Return the (X, Y) coordinate for the center point of the cell that contains the specified text.  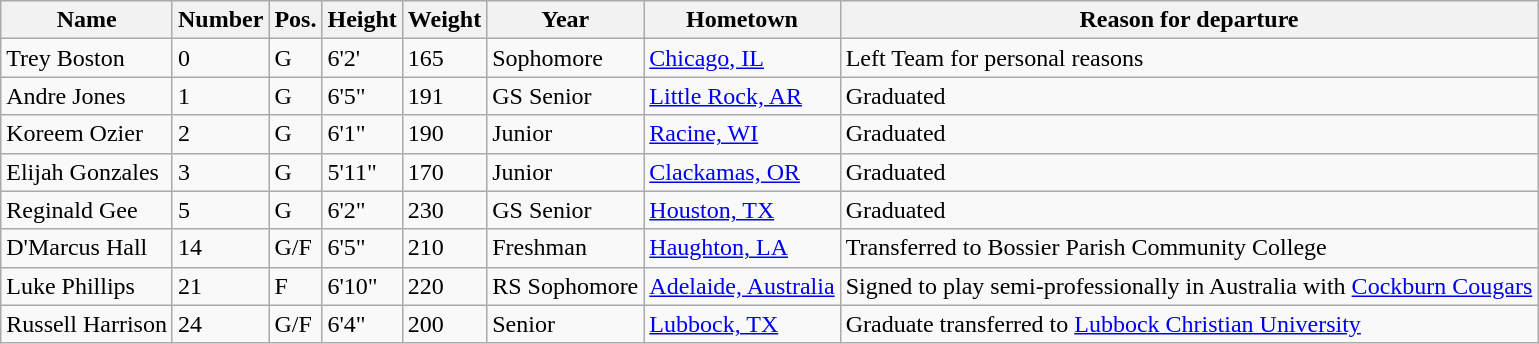
Height (362, 20)
6'1" (362, 134)
3 (220, 172)
Signed to play semi-professionally in Australia with Cockburn Cougars (1189, 286)
14 (220, 248)
Weight (444, 20)
165 (444, 58)
2 (220, 134)
Left Team for personal reasons (1189, 58)
Clackamas, OR (742, 172)
24 (220, 324)
Haughton, LA (742, 248)
Andre Jones (87, 96)
5'11" (362, 172)
Number (220, 20)
F (296, 286)
200 (444, 324)
6'4" (362, 324)
Trey Boston (87, 58)
5 (220, 210)
210 (444, 248)
191 (444, 96)
Koreem Ozier (87, 134)
6'10" (362, 286)
Transferred to Bossier Parish Community College (1189, 248)
Senior (566, 324)
21 (220, 286)
Pos. (296, 20)
190 (444, 134)
Graduate transferred to Lubbock Christian University (1189, 324)
1 (220, 96)
Luke Phillips (87, 286)
Hometown (742, 20)
Name (87, 20)
Russell Harrison (87, 324)
6'2' (362, 58)
Elijah Gonzales (87, 172)
230 (444, 210)
220 (444, 286)
Year (566, 20)
Racine, WI (742, 134)
0 (220, 58)
Reginald Gee (87, 210)
Reason for departure (1189, 20)
Sophomore (566, 58)
Little Rock, AR (742, 96)
6'2" (362, 210)
D'Marcus Hall (87, 248)
Houston, TX (742, 210)
Adelaide, Australia (742, 286)
Lubbock, TX (742, 324)
RS Sophomore (566, 286)
Freshman (566, 248)
Chicago, IL (742, 58)
170 (444, 172)
